Provide the [x, y] coordinate of the cell's center where the given text is located.  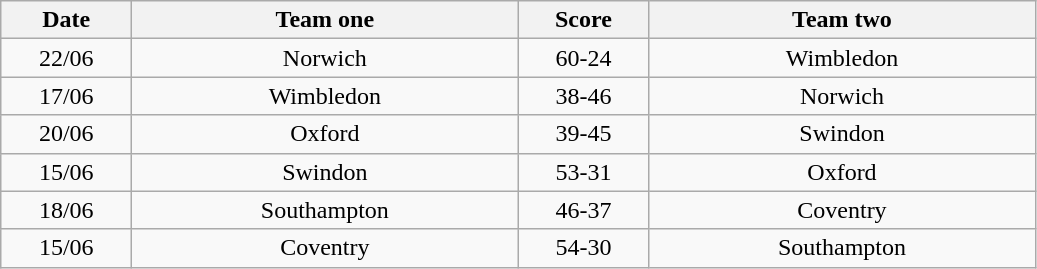
54-30 [584, 248]
22/06 [66, 58]
17/06 [66, 96]
38-46 [584, 96]
Date [66, 20]
46-37 [584, 210]
39-45 [584, 134]
53-31 [584, 172]
Score [584, 20]
Team two [842, 20]
18/06 [66, 210]
Team one [325, 20]
20/06 [66, 134]
60-24 [584, 58]
